Find where the given text appears and provide that cell's center as (X, Y) coordinate. 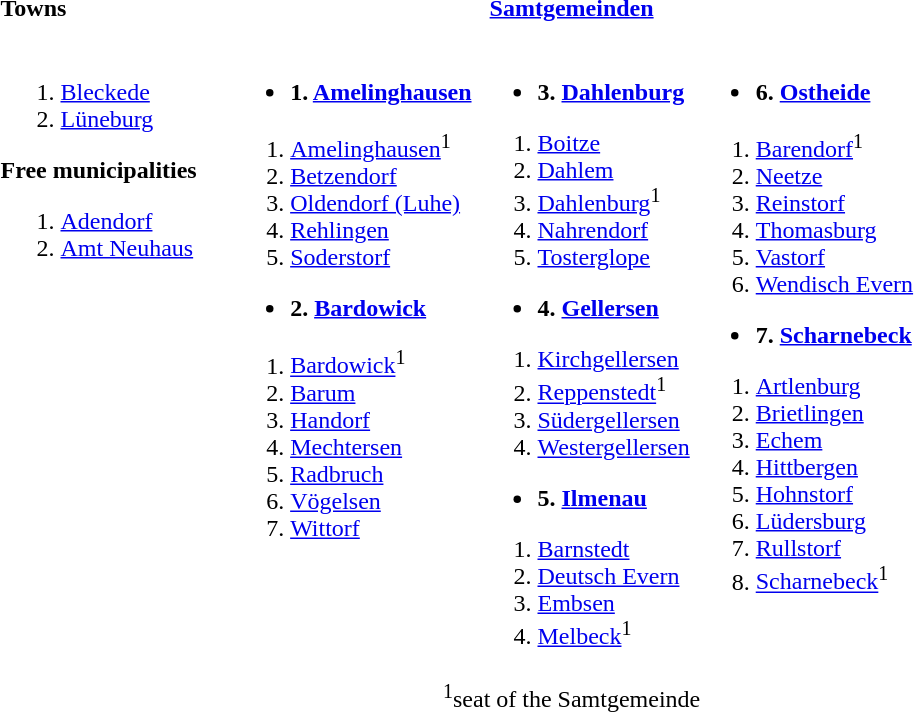
1. AmelinghausenAmelinghausen1BetzendorfOldendorf (Luhe)RehlingenSoderstorf2. BardowickBardowick1BarumHandorfMechtersenRadbruchVögelsenWittorf (351, 350)
